Identify which cell holds the provided text, then report its (x, y) central coordinate. 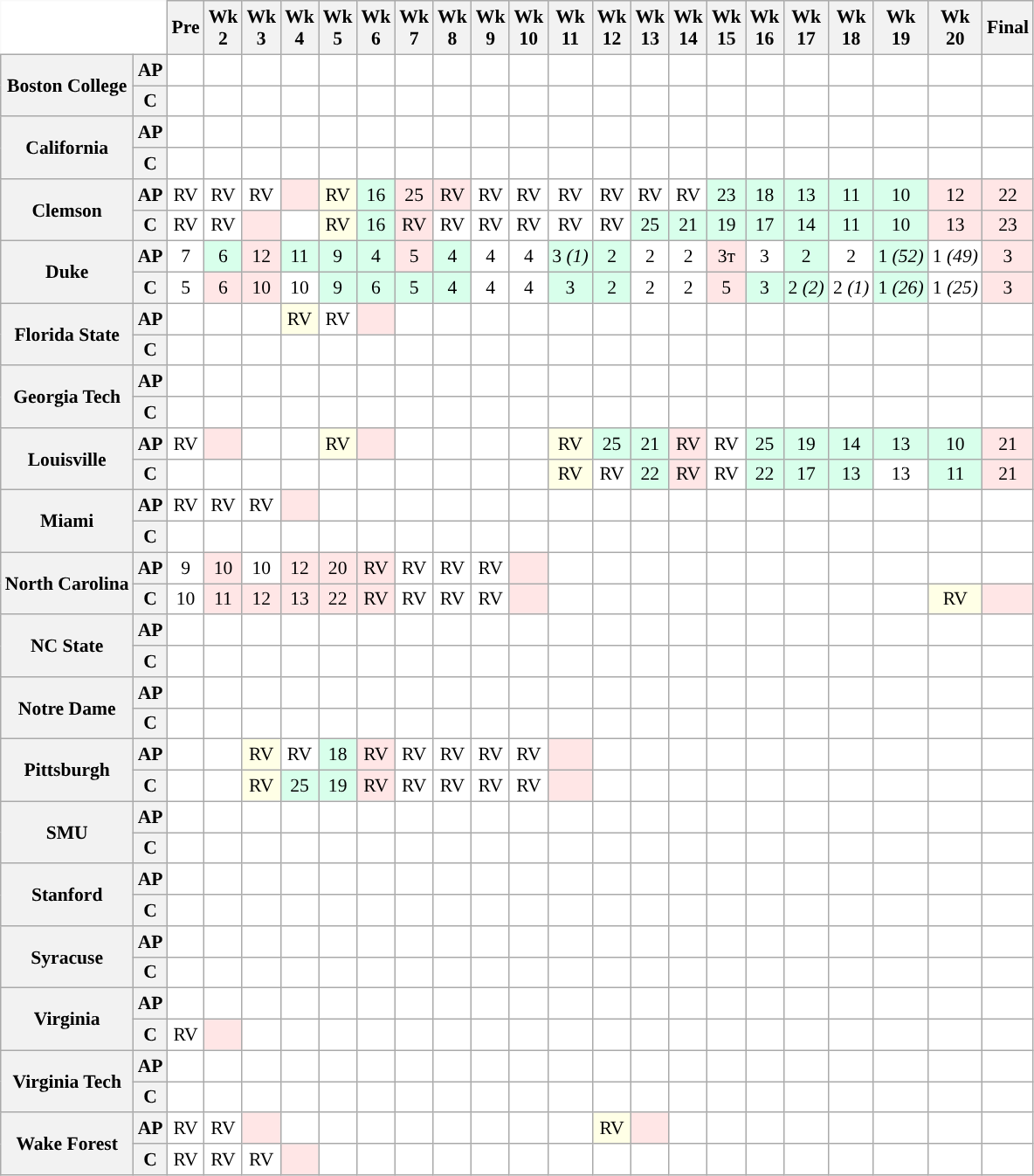
Wk12 (612, 28)
NC State (67, 647)
2 (2) (805, 288)
North Carolina (67, 584)
Wk18 (851, 28)
Louisville (67, 460)
Virginia (67, 1019)
Pre (186, 28)
Wk3 (261, 28)
3 (1) (569, 257)
Wake Forest (67, 1145)
Wk4 (300, 28)
Wk20 (955, 28)
Duke (67, 273)
Wk2 (224, 28)
Notre Dame (67, 708)
Miami (67, 521)
SMU (67, 832)
7 (186, 257)
Wk8 (452, 28)
Wk9 (491, 28)
Stanford (67, 895)
3т (727, 257)
Wk7 (414, 28)
1 (25) (955, 288)
Clemson (67, 210)
20 (338, 568)
California (67, 149)
Wk10 (528, 28)
Wk14 (688, 28)
1 (49) (955, 257)
1 (52) (900, 257)
Wk19 (900, 28)
1 (26) (900, 288)
Boston College (67, 86)
Final (1008, 28)
Virginia Tech (67, 1082)
Wk5 (338, 28)
2 (1) (851, 288)
Pittsburgh (67, 771)
Wk17 (805, 28)
Wk16 (765, 28)
Florida State (67, 334)
Wk6 (376, 28)
Georgia Tech (67, 397)
Wk15 (727, 28)
Syracuse (67, 958)
Wk11 (569, 28)
Wk13 (650, 28)
